Provide the [x, y] coordinate of the cell's center where the given text is located.  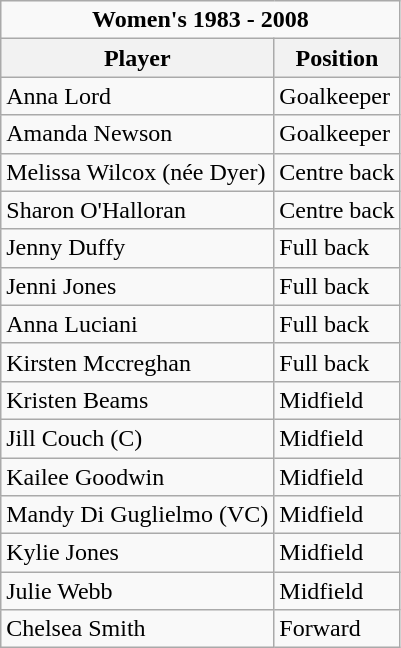
Sharon O'Halloran [138, 210]
Women's 1983 - 2008 [200, 20]
Chelsea Smith [138, 629]
Amanda Newson [138, 134]
Position [337, 58]
Forward [337, 629]
Melissa Wilcox (née Dyer) [138, 172]
Jenni Jones [138, 286]
Jill Couch (C) [138, 438]
Mandy Di Guglielmo (VC) [138, 515]
Player [138, 58]
Julie Webb [138, 591]
Anna Lord [138, 96]
Kylie Jones [138, 553]
Kirsten Mccreghan [138, 362]
Jenny Duffy [138, 248]
Kristen Beams [138, 400]
Anna Luciani [138, 324]
Kailee Goodwin [138, 477]
